Capture the cell that displays the provided text and extract its (X, Y) central coordinate. 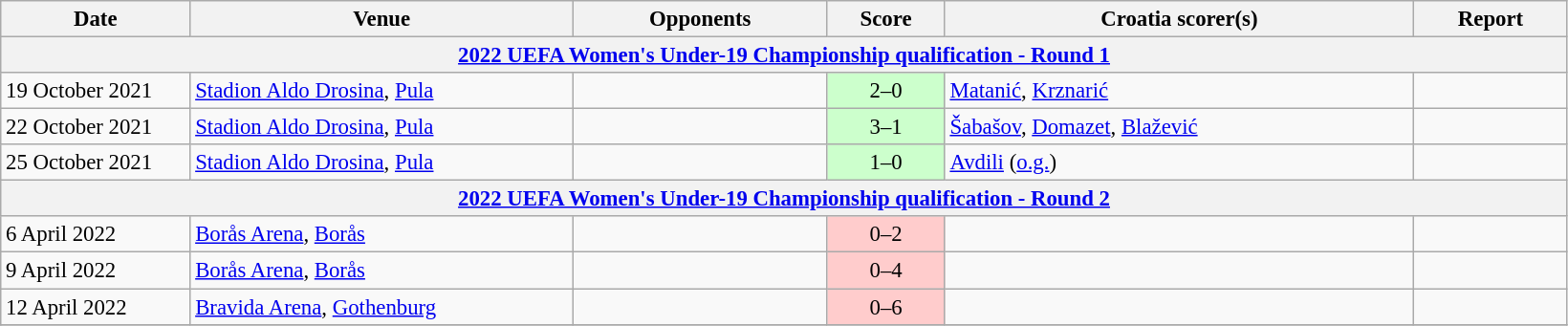
Report (1492, 19)
0–2 (885, 234)
9 April 2022 (96, 271)
3–1 (885, 127)
Score (885, 19)
2022 UEFA Women's Under-19 Championship qualification - Round 2 (784, 199)
22 October 2021 (96, 127)
12 April 2022 (96, 307)
2–0 (885, 91)
1–0 (885, 163)
Matanić, Krznarić (1180, 91)
6 April 2022 (96, 234)
Šabašov, Domazet, Blažević (1180, 127)
19 October 2021 (96, 91)
0–4 (885, 271)
Venue (382, 19)
Croatia scorer(s) (1180, 19)
25 October 2021 (96, 163)
Bravida Arena, Gothenburg (382, 307)
Date (96, 19)
Avdili (o.g.) (1180, 163)
0–6 (885, 307)
Opponents (700, 19)
2022 UEFA Women's Under-19 Championship qualification - Round 1 (784, 55)
